Capture the cell that displays the provided text and extract its (x, y) central coordinate. 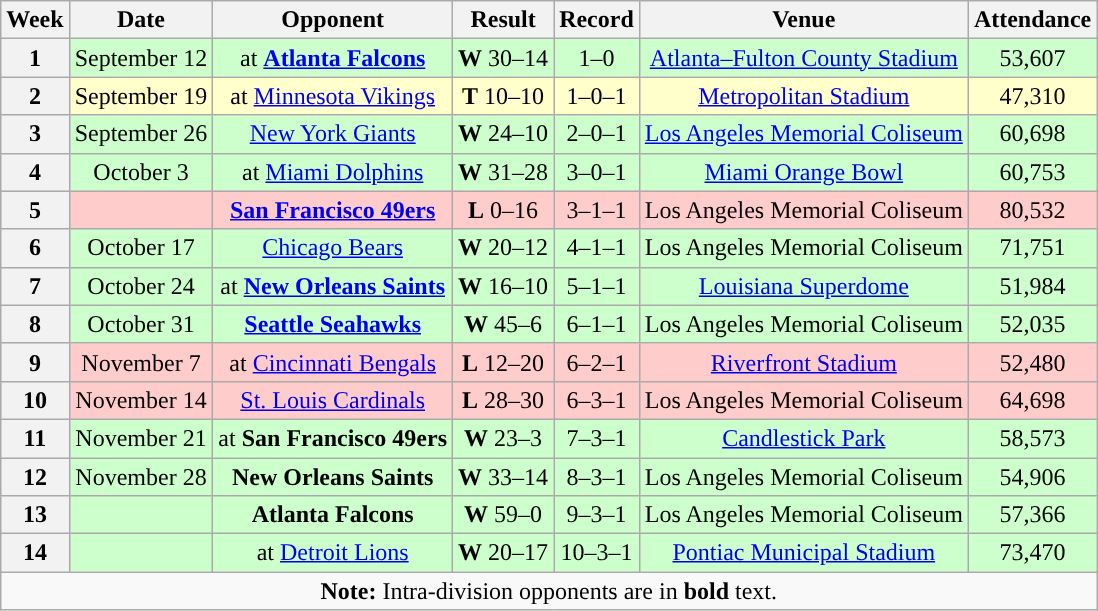
1–0–1 (597, 96)
W 31–28 (504, 172)
Week (35, 20)
Miami Orange Bowl (804, 172)
Riverfront Stadium (804, 362)
Metropolitan Stadium (804, 96)
80,532 (1032, 210)
November 14 (141, 400)
11 (35, 438)
W 59–0 (504, 515)
November 21 (141, 438)
W 45–6 (504, 324)
5–1–1 (597, 286)
Louisiana Superdome (804, 286)
November 7 (141, 362)
New York Giants (333, 134)
W 33–14 (504, 477)
7 (35, 286)
71,751 (1032, 248)
10 (35, 400)
3 (35, 134)
57,366 (1032, 515)
Candlestick Park (804, 438)
6–1–1 (597, 324)
at Atlanta Falcons (333, 58)
W 20–17 (504, 553)
64,698 (1032, 400)
Pontiac Municipal Stadium (804, 553)
Seattle Seahawks (333, 324)
47,310 (1032, 96)
September 19 (141, 96)
L 0–16 (504, 210)
6 (35, 248)
at San Francisco 49ers (333, 438)
Atlanta Falcons (333, 515)
3–0–1 (597, 172)
8 (35, 324)
9–3–1 (597, 515)
54,906 (1032, 477)
13 (35, 515)
3–1–1 (597, 210)
W 20–12 (504, 248)
L 28–30 (504, 400)
W 23–3 (504, 438)
1–0 (597, 58)
W 30–14 (504, 58)
10–3–1 (597, 553)
14 (35, 553)
October 31 (141, 324)
73,470 (1032, 553)
52,480 (1032, 362)
W 16–10 (504, 286)
at Detroit Lions (333, 553)
at Miami Dolphins (333, 172)
September 26 (141, 134)
Venue (804, 20)
51,984 (1032, 286)
September 12 (141, 58)
St. Louis Cardinals (333, 400)
San Francisco 49ers (333, 210)
at Cincinnati Bengals (333, 362)
6–3–1 (597, 400)
October 17 (141, 248)
T 10–10 (504, 96)
60,753 (1032, 172)
November 28 (141, 477)
Chicago Bears (333, 248)
Record (597, 20)
Result (504, 20)
4–1–1 (597, 248)
Atlanta–Fulton County Stadium (804, 58)
60,698 (1032, 134)
4 (35, 172)
W 24–10 (504, 134)
October 3 (141, 172)
6–2–1 (597, 362)
1 (35, 58)
Date (141, 20)
Note: Intra-division opponents are in bold text. (549, 591)
2–0–1 (597, 134)
at New Orleans Saints (333, 286)
New Orleans Saints (333, 477)
53,607 (1032, 58)
52,035 (1032, 324)
12 (35, 477)
Attendance (1032, 20)
7–3–1 (597, 438)
5 (35, 210)
Opponent (333, 20)
2 (35, 96)
October 24 (141, 286)
8–3–1 (597, 477)
9 (35, 362)
L 12–20 (504, 362)
58,573 (1032, 438)
at Minnesota Vikings (333, 96)
